For the text-containing cell, return its midpoint in [x, y] coordinate format. 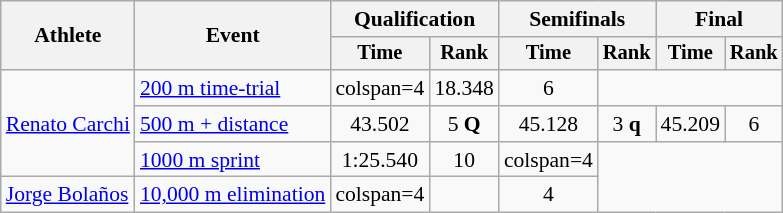
Qualification [414, 19]
10,000 m elimination [232, 195]
1:25.540 [380, 160]
500 m + distance [232, 124]
10 [464, 160]
45.209 [690, 124]
5 Q [464, 124]
3 q [627, 124]
Athlete [68, 36]
4 [548, 195]
Event [232, 36]
Renato Carchi [68, 124]
Jorge Bolaños [68, 195]
Final [720, 19]
1000 m sprint [232, 160]
18.348 [464, 88]
45.128 [548, 124]
43.502 [380, 124]
200 m time-trial [232, 88]
Semifinals [578, 19]
